Provide the (X, Y) coordinate of the cell's center where the given text is located.  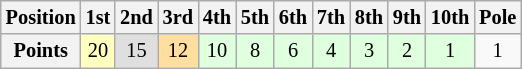
9th (407, 17)
Points (41, 51)
Pole (498, 17)
6th (293, 17)
20 (98, 51)
2nd (136, 17)
8th (369, 17)
5th (255, 17)
15 (136, 51)
3 (369, 51)
10th (450, 17)
1st (98, 17)
10 (217, 51)
4 (331, 51)
4th (217, 17)
Position (41, 17)
6 (293, 51)
2 (407, 51)
3rd (178, 17)
7th (331, 17)
12 (178, 51)
8 (255, 51)
